Find where the given text appears and provide that cell's center as (x, y) coordinate. 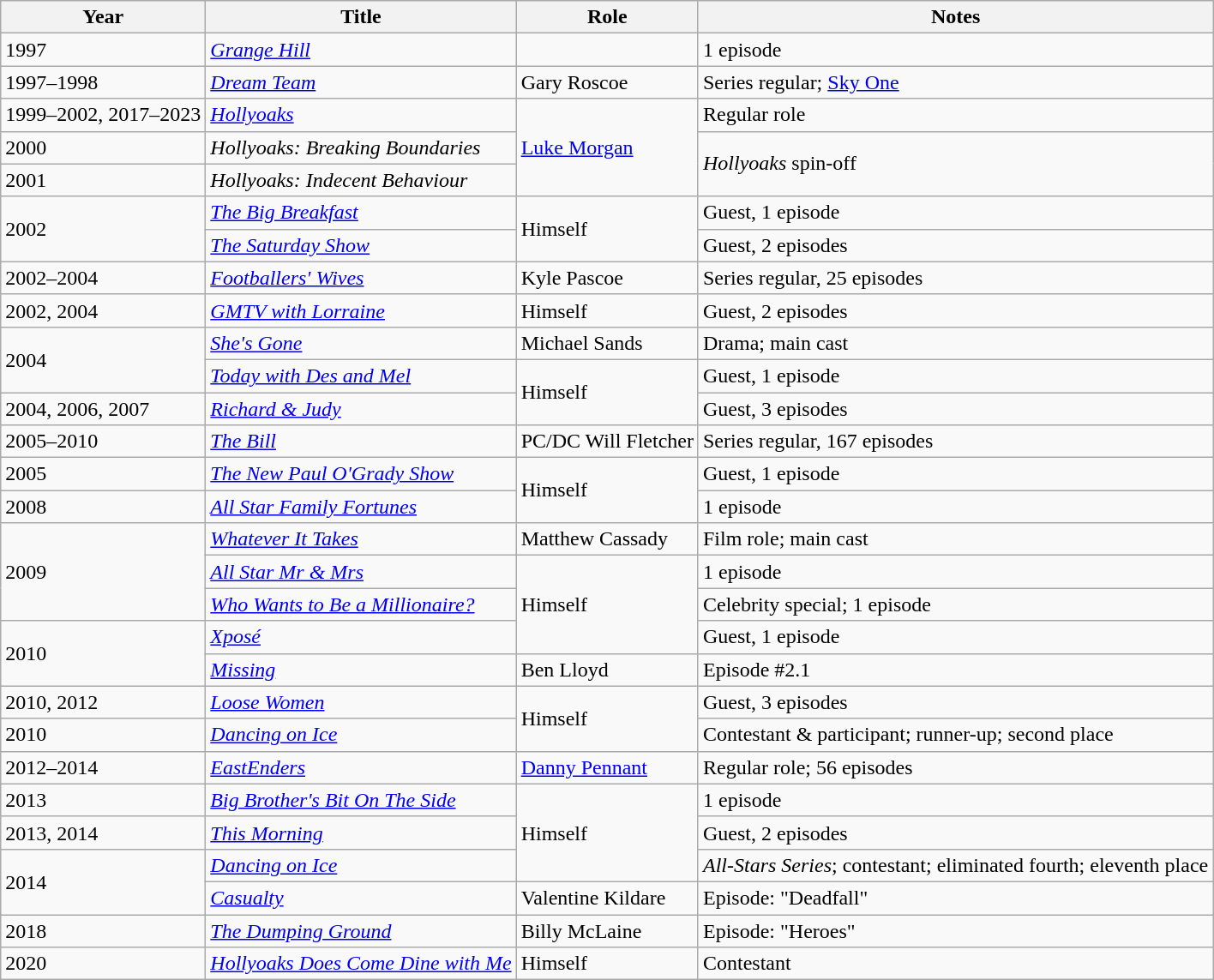
Film role; main cast (955, 539)
The Saturday Show (361, 245)
Episode: "Deadfall" (955, 898)
Hollyoaks: Breaking Boundaries (361, 147)
Series regular, 167 episodes (955, 442)
Billy McLaine (607, 930)
1999–2002, 2017–2023 (103, 115)
Xposé (361, 637)
She's Gone (361, 343)
Episode #2.1 (955, 670)
Episode: "Heroes" (955, 930)
The Bill (361, 442)
2000 (103, 147)
Grange Hill (361, 50)
2001 (103, 180)
2004, 2006, 2007 (103, 409)
Notes (955, 17)
1997 (103, 50)
Loose Women (361, 702)
Series regular, 25 episodes (955, 278)
PC/DC Will Fletcher (607, 442)
All-Stars Series; contestant; eliminated fourth; eleventh place (955, 865)
The New Paul O'Grady Show (361, 474)
Contestant & participant; runner-up; second place (955, 735)
Role (607, 17)
Hollyoaks Does Come Dine with Me (361, 964)
2012–2014 (103, 767)
The Big Breakfast (361, 213)
2005–2010 (103, 442)
2005 (103, 474)
Dream Team (361, 82)
EastEnders (361, 767)
Celebrity special; 1 episode (955, 604)
Regular role (955, 115)
2009 (103, 572)
Footballers' Wives (361, 278)
Whatever It Takes (361, 539)
Big Brother's Bit On The Side (361, 800)
Contestant (955, 964)
Ben Lloyd (607, 670)
2002–2004 (103, 278)
Drama; main cast (955, 343)
Today with Des and Mel (361, 376)
Valentine Kildare (607, 898)
Casualty (361, 898)
2004 (103, 359)
2020 (103, 964)
Title (361, 17)
2002 (103, 229)
Michael Sands (607, 343)
2013 (103, 800)
Regular role; 56 episodes (955, 767)
All Star Family Fortunes (361, 507)
2014 (103, 881)
All Star Mr & Mrs (361, 572)
2002, 2004 (103, 310)
Kyle Pascoe (607, 278)
Hollyoaks (361, 115)
2013, 2014 (103, 833)
Gary Roscoe (607, 82)
Year (103, 17)
This Morning (361, 833)
Who Wants to Be a Millionaire? (361, 604)
Hollyoaks: Indecent Behaviour (361, 180)
Hollyoaks spin-off (955, 164)
2008 (103, 507)
Richard & Judy (361, 409)
Series regular; Sky One (955, 82)
Matthew Cassady (607, 539)
Luke Morgan (607, 147)
The Dumping Ground (361, 930)
2010, 2012 (103, 702)
2018 (103, 930)
Missing (361, 670)
Danny Pennant (607, 767)
1997–1998 (103, 82)
GMTV with Lorraine (361, 310)
